Determine the [X, Y] coordinate at the center of the cell enclosing the given text.  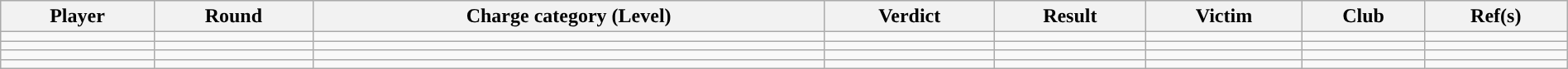
Player [78, 16]
Result [1070, 16]
Club [1363, 16]
Charge category (Level) [568, 16]
Ref(s) [1495, 16]
Verdict [910, 16]
Victim [1224, 16]
Round [233, 16]
